Scan for the cell matching the given text and deliver its (x, y) coordinate at center. 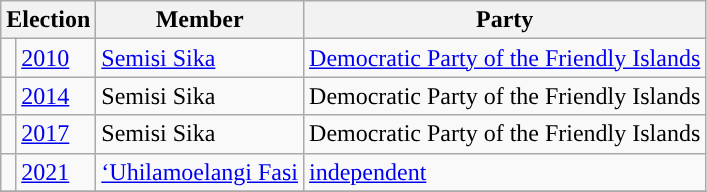
Member (200, 20)
Party (505, 20)
2010 (56, 58)
2021 (56, 172)
2014 (56, 96)
ʻUhilamoelangi Fasi (200, 172)
Election (48, 20)
independent (505, 172)
2017 (56, 134)
